Extract the (X, Y) coordinate from the center of the cell holding the provided text.  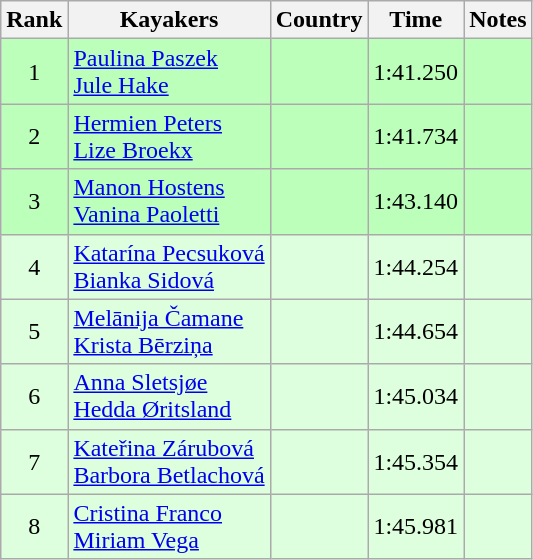
Cristina FrancoMiriam Vega (169, 526)
6 (34, 396)
Country (319, 20)
Paulina PaszekJule Hake (169, 72)
1:45.034 (416, 396)
1 (34, 72)
1:43.140 (416, 202)
Kayakers (169, 20)
Manon HostensVanina Paoletti (169, 202)
Melānija ČamaneKrista Bērziņa (169, 332)
8 (34, 526)
Kateřina ZárubováBarbora Betlachová (169, 462)
1:45.354 (416, 462)
Anna SletsjøeHedda Øritsland (169, 396)
Hermien PetersLize Broekx (169, 136)
1:44.254 (416, 266)
1:41.734 (416, 136)
1:41.250 (416, 72)
3 (34, 202)
Rank (34, 20)
4 (34, 266)
Notes (498, 20)
Katarína PecsukováBianka Sidová (169, 266)
1:45.981 (416, 526)
7 (34, 462)
1:44.654 (416, 332)
5 (34, 332)
Time (416, 20)
2 (34, 136)
